Locate the cell with the specified text and output its (X, Y) center coordinate. 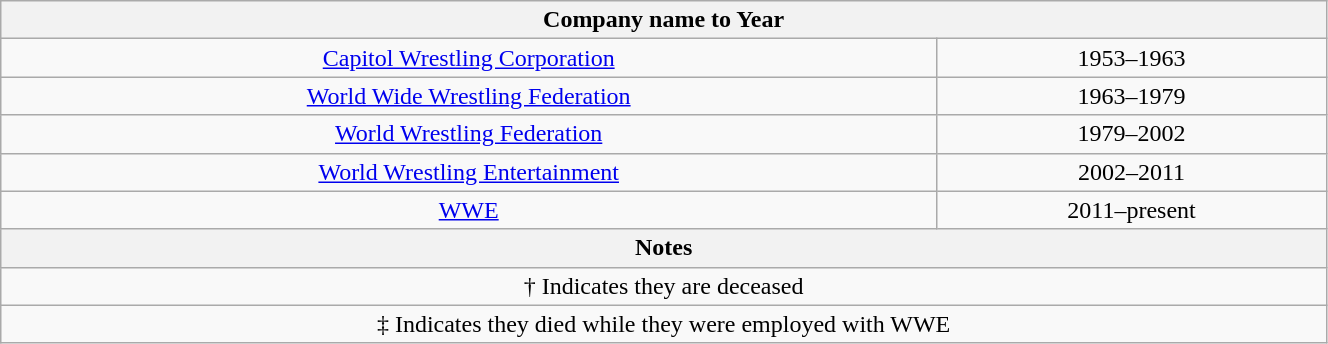
WWE (469, 210)
1953–1963 (1132, 58)
2002–2011 (1132, 172)
1963–1979 (1132, 96)
2011–present (1132, 210)
‡ Indicates they died while they were employed with WWE (664, 324)
World Wrestling Entertainment (469, 172)
Capitol Wrestling Corporation (469, 58)
World Wrestling Federation (469, 134)
1979–2002 (1132, 134)
Notes (664, 248)
World Wide Wrestling Federation (469, 96)
† Indicates they are deceased (664, 286)
Company name to Year (664, 20)
